Scan for the cell matching the given text and deliver its (X, Y) coordinate at center. 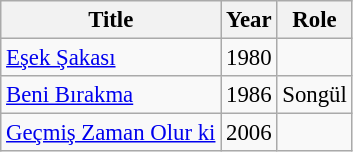
Eşek Şakası (111, 58)
Beni Bırakma (111, 95)
Year (249, 20)
1980 (249, 58)
Geçmiş Zaman Olur ki (111, 133)
1986 (249, 95)
Role (314, 20)
2006 (249, 133)
Title (111, 20)
Songül (314, 95)
